Return (x, y) of the center of cell containing provided text 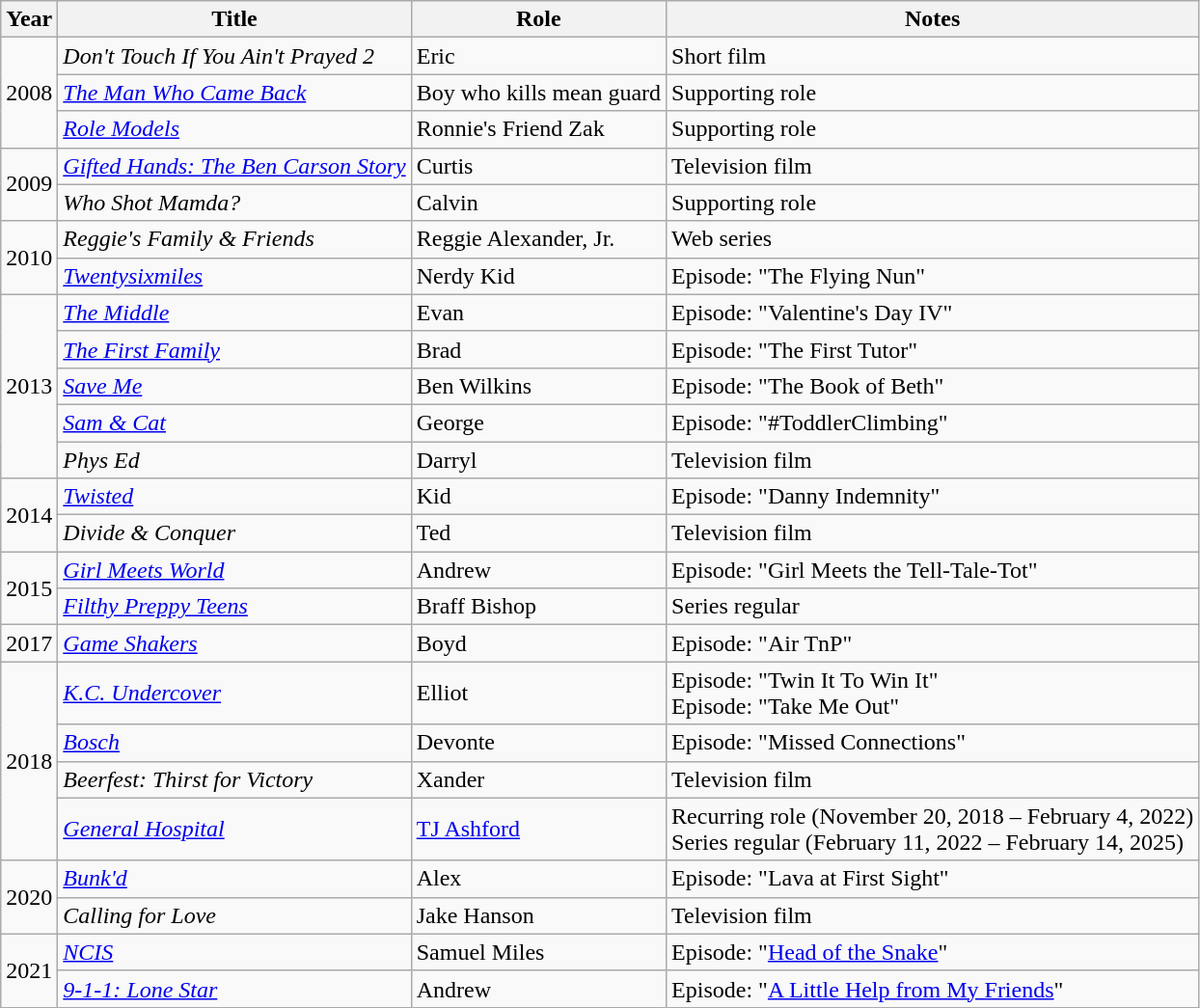
Notes (933, 19)
TJ Ashford (538, 830)
2015 (29, 588)
Episode: "Air TnP" (933, 643)
Role Models (234, 129)
Gifted Hands: The Ben Carson Story (234, 166)
Xander (538, 779)
2009 (29, 184)
Episode: "A Little Help from My Friends" (933, 989)
2014 (29, 515)
2018 (29, 761)
Recurring role (November 20, 2018 – February 4, 2022) Series regular (February 11, 2022 – February 14, 2025) (933, 830)
2013 (29, 386)
Darryl (538, 460)
Title (234, 19)
2010 (29, 258)
Brad (538, 349)
Reggie's Family & Friends (234, 239)
Boyd (538, 643)
Episode: "The Flying Nun" (933, 276)
Ted (538, 533)
Girl Meets World (234, 570)
Series regular (933, 607)
Episode: "Valentine's Day IV" (933, 313)
2020 (29, 897)
Beerfest: Thirst for Victory (234, 779)
The Man Who Came Back (234, 93)
The Middle (234, 313)
Filthy Preppy Teens (234, 607)
Braff Bishop (538, 607)
The First Family (234, 349)
2008 (29, 93)
Role (538, 19)
Ben Wilkins (538, 386)
Reggie Alexander, Jr. (538, 239)
Episode: "The First Tutor" (933, 349)
Save Me (234, 386)
Who Shot Mamda? (234, 203)
NCIS (234, 952)
Short film (933, 56)
Phys Ed (234, 460)
2017 (29, 643)
George (538, 422)
2021 (29, 970)
Calling for Love (234, 915)
Samuel Miles (538, 952)
Sam & Cat (234, 422)
K.C. Undercover (234, 693)
Episode: "Girl Meets the Tell-Tale-Tot" (933, 570)
Eric (538, 56)
Twentysixmiles (234, 276)
Calvin (538, 203)
Boy who kills mean guard (538, 93)
Game Shakers (234, 643)
Twisted (234, 497)
Episode: "Missed Connections" (933, 743)
Episode: "Twin It To Win It" Episode: "Take Me Out" (933, 693)
Jake Hanson (538, 915)
Episode: "Head of the Snake" (933, 952)
Divide & Conquer (234, 533)
Devonte (538, 743)
Evan (538, 313)
Ronnie's Friend Zak (538, 129)
Don't Touch If You Ain't Prayed 2 (234, 56)
Bunk'd (234, 879)
Web series (933, 239)
Elliot (538, 693)
9-1-1: Lone Star (234, 989)
Alex (538, 879)
Year (29, 19)
Episode: "#ToddlerClimbing" (933, 422)
Kid (538, 497)
Episode: "The Book of Beth" (933, 386)
Nerdy Kid (538, 276)
General Hospital (234, 830)
Bosch (234, 743)
Episode: "Danny Indemnity" (933, 497)
Episode: "Lava at First Sight" (933, 879)
Curtis (538, 166)
